Search for the cell housing the specified text and yield its (x, y) center coordinate. 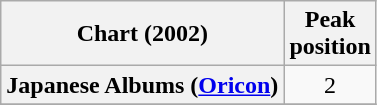
2 (330, 85)
Chart (2002) (142, 34)
Japanese Albums (Oricon) (142, 85)
Peakposition (330, 34)
